Detect which cell encompasses the target text, then output its [X, Y] center coordinate. 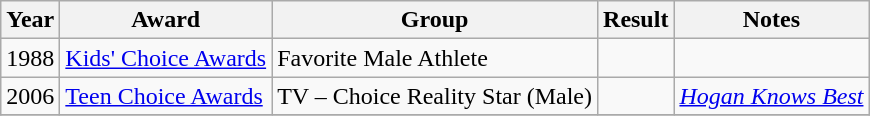
Group [435, 20]
Teen Choice Awards [166, 96]
Award [166, 20]
TV – Choice Reality Star (Male) [435, 96]
2006 [30, 96]
Favorite Male Athlete [435, 58]
Hogan Knows Best [772, 96]
Notes [772, 20]
Year [30, 20]
1988 [30, 58]
Kids' Choice Awards [166, 58]
Result [636, 20]
